Pinpoint the cell where the given text exists, returning its [x, y] midpoint coordinate. 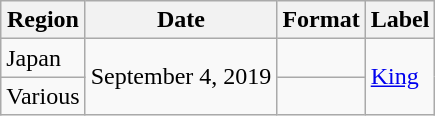
Date [181, 20]
King [400, 77]
September 4, 2019 [181, 77]
Format [321, 20]
Japan [43, 58]
Region [43, 20]
Label [400, 20]
Various [43, 96]
